Pinpoint the cell where the given text exists, returning its [X, Y] midpoint coordinate. 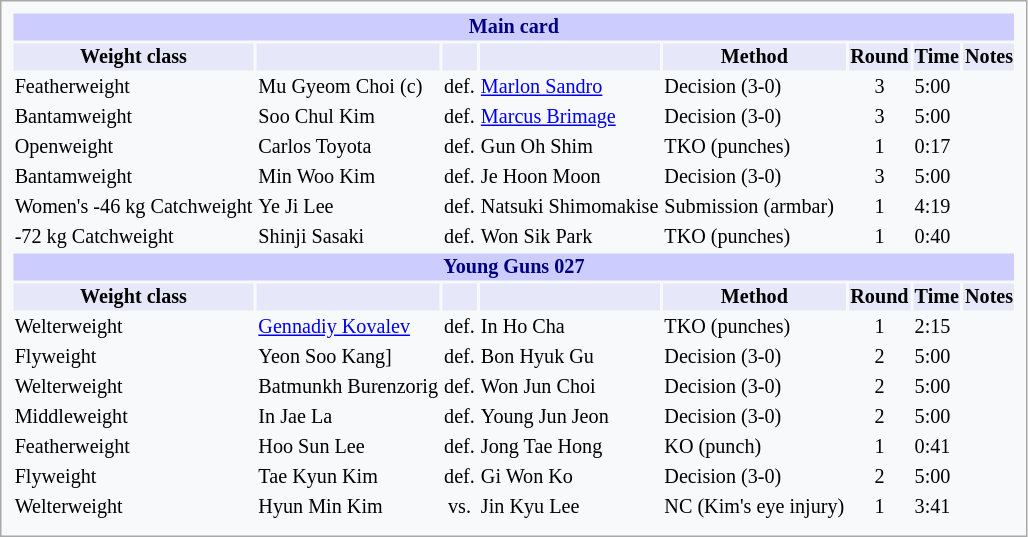
Gennadiy Kovalev [348, 326]
Jin Kyu Lee [569, 506]
Won Jun Choi [569, 386]
Women's -46 kg Catchweight [134, 206]
Gun Oh Shim [569, 146]
Batmunkh Burenzorig [348, 386]
Hoo Sun Lee [348, 446]
Young Jun Jeon [569, 416]
Submission (armbar) [754, 206]
Carlos Toyota [348, 146]
Tae Kyun Kim [348, 476]
0:17 [936, 146]
Shinji Sasaki [348, 236]
Middleweight [134, 416]
3:41 [936, 506]
Min Woo Kim [348, 176]
In Ho Cha [569, 326]
Won Sik Park [569, 236]
Jong Tae Hong [569, 446]
Marlon Sandro [569, 86]
In Jae La [348, 416]
2:15 [936, 326]
Young Guns 027 [514, 266]
4:19 [936, 206]
Yeon Soo Kang] [348, 356]
vs. [460, 506]
Gi Won Ko [569, 476]
Openweight [134, 146]
Soo Chul Kim [348, 116]
-72 kg Catchweight [134, 236]
Main card [514, 26]
Hyun Min Kim [348, 506]
Ye Ji Lee [348, 206]
0:41 [936, 446]
KO (punch) [754, 446]
NC (Kim's eye injury) [754, 506]
Natsuki Shimomakise [569, 206]
0:40 [936, 236]
Je Hoon Moon [569, 176]
Mu Gyeom Choi (c) [348, 86]
Marcus Brimage [569, 116]
Bon Hyuk Gu [569, 356]
